Pinpoint the cell where the given text exists, returning its (X, Y) midpoint coordinate. 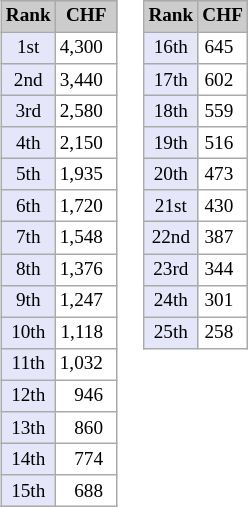
23rd (171, 270)
946 (86, 396)
25th (171, 333)
1,118 (86, 333)
1,376 (86, 270)
5th (28, 175)
4,300 (86, 48)
1,935 (86, 175)
7th (28, 238)
24th (171, 301)
1,548 (86, 238)
2,150 (86, 143)
10th (28, 333)
1,247 (86, 301)
22nd (171, 238)
8th (28, 270)
387 (223, 238)
688 (86, 491)
17th (171, 80)
18th (171, 111)
6th (28, 206)
12th (28, 396)
20th (171, 175)
2nd (28, 80)
516 (223, 143)
13th (28, 428)
16th (171, 48)
3rd (28, 111)
1,032 (86, 364)
14th (28, 459)
602 (223, 80)
559 (223, 111)
645 (223, 48)
4th (28, 143)
15th (28, 491)
11th (28, 364)
301 (223, 301)
430 (223, 206)
21st (171, 206)
344 (223, 270)
19th (171, 143)
774 (86, 459)
473 (223, 175)
3,440 (86, 80)
860 (86, 428)
2,580 (86, 111)
9th (28, 301)
1st (28, 48)
1,720 (86, 206)
258 (223, 333)
